Capture the cell that displays the provided text and extract its [X, Y] central coordinate. 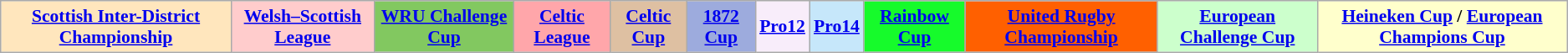
Heineken Cup / European Champions Cup [1442, 27]
1872 Cup [722, 27]
WRU Challenge Cup [443, 27]
Rainbow Cup [915, 27]
Pro14 [836, 27]
European Challenge Cup [1238, 27]
Scottish Inter-District Championship [116, 27]
United Rugby Championship [1061, 27]
Celtic Cup [648, 27]
Celtic League [562, 27]
Welsh–Scottish League [303, 27]
Pro12 [783, 27]
